Determine the [x, y] coordinate at the center of the cell enclosing the given text.  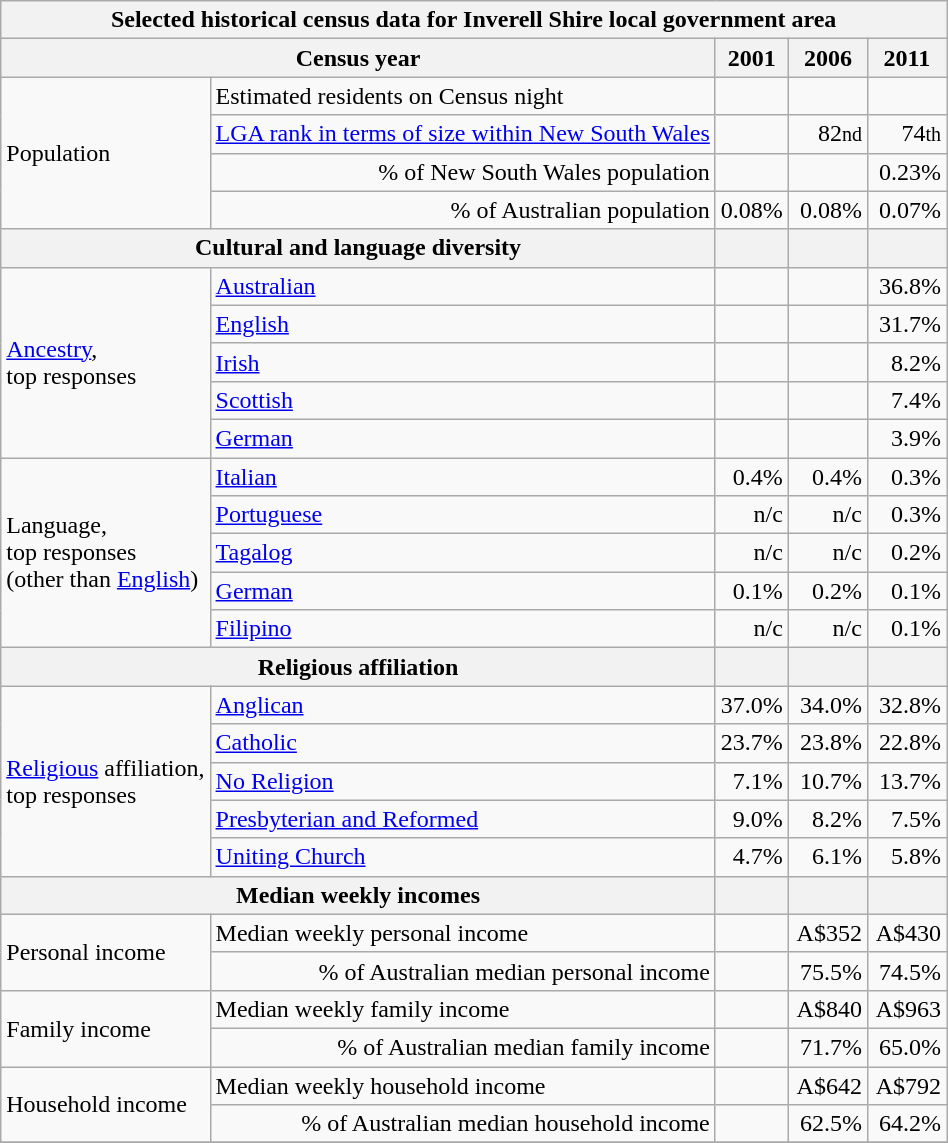
74.5% [906, 971]
64.2% [906, 1124]
A$642 [828, 1085]
Population [106, 153]
2011 [906, 58]
23.8% [828, 743]
% of Australian median household income [462, 1124]
0.23% [906, 172]
6.1% [828, 857]
Portuguese [462, 515]
Catholic [462, 743]
10.7% [828, 781]
9.0% [752, 819]
Presbyterian and Reformed [462, 819]
31.7% [906, 324]
A$792 [906, 1085]
Family income [106, 1028]
Cultural and language diversity [358, 248]
Religious affiliation,top responses [106, 781]
A$840 [828, 1009]
7.4% [906, 400]
Median weekly family income [462, 1009]
Uniting Church [462, 857]
A$963 [906, 1009]
34.0% [828, 705]
Census year [358, 58]
Irish [462, 362]
37.0% [752, 705]
74th [906, 134]
Religious affiliation [358, 667]
Australian [462, 286]
Italian [462, 477]
Median weekly household income [462, 1085]
71.7% [828, 1047]
2001 [752, 58]
Personal income [106, 952]
22.8% [906, 743]
65.0% [906, 1047]
Scottish [462, 400]
2006 [828, 58]
75.5% [828, 971]
32.8% [906, 705]
Tagalog [462, 553]
36.8% [906, 286]
Household income [106, 1104]
Estimated residents on Census night [462, 96]
Median weekly incomes [358, 895]
7.5% [906, 819]
3.9% [906, 438]
4.7% [752, 857]
% of Australian median personal income [462, 971]
LGA rank in terms of size within New South Wales [462, 134]
No Religion [462, 781]
Language,top responses(other than English) [106, 553]
Anglican [462, 705]
Median weekly personal income [462, 933]
% of Australian median family income [462, 1047]
Filipino [462, 629]
% of Australian population [462, 210]
62.5% [828, 1124]
82nd [828, 134]
A$430 [906, 933]
7.1% [752, 781]
0.07% [906, 210]
5.8% [906, 857]
Selected historical census data for Inverell Shire local government area [474, 20]
13.7% [906, 781]
Ancestry,top responses [106, 362]
English [462, 324]
% of New South Wales population [462, 172]
A$352 [828, 933]
23.7% [752, 743]
